Detect which cell encompasses the target text, then output its [x, y] center coordinate. 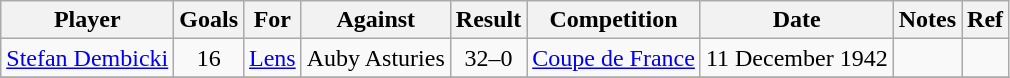
16 [209, 58]
Competition [614, 20]
Date [796, 20]
Auby Asturies [376, 58]
Lens [273, 58]
For [273, 20]
Result [488, 20]
Player [88, 20]
Coupe de France [614, 58]
Against [376, 20]
32–0 [488, 58]
Goals [209, 20]
Stefan Dembicki [88, 58]
Ref [986, 20]
Notes [927, 20]
11 December 1942 [796, 58]
